Capture the cell that displays the provided text and extract its (X, Y) central coordinate. 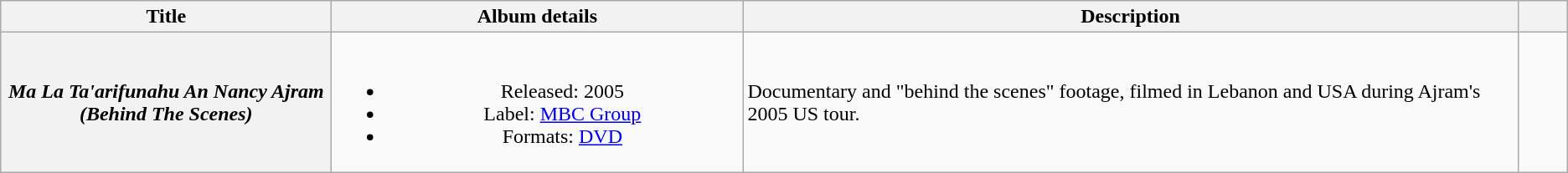
Ma La Ta'arifunahu An Nancy Ajram (Behind The Scenes) (166, 102)
Released: 2005Label: MBC GroupFormats: DVD (538, 102)
Documentary and "behind the scenes" footage, filmed in Lebanon and USA during Ajram's 2005 US tour. (1131, 102)
Album details (538, 17)
Description (1131, 17)
Title (166, 17)
